From the cell containing the given text, extract its center point as (X, Y) coordinate. 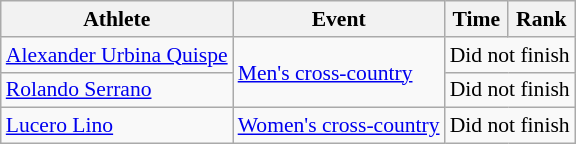
Women's cross-country (339, 126)
Rank (542, 19)
Alexander Urbina Quispe (117, 55)
Rolando Serrano (117, 90)
Time (476, 19)
Men's cross-country (339, 72)
Lucero Lino (117, 126)
Event (339, 19)
Athlete (117, 19)
